Determine the [x, y] coordinate at the center of the cell enclosing the given text.  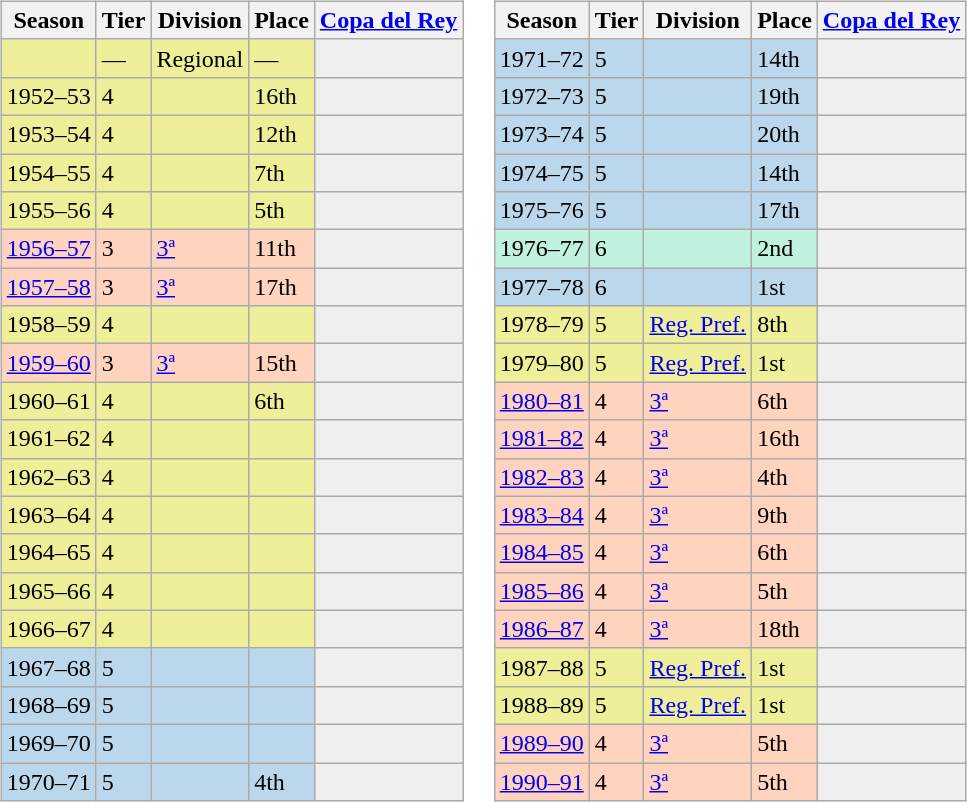
1982–83 [542, 477]
15th [282, 363]
1970–71 [48, 781]
1965–66 [48, 591]
1963–64 [48, 515]
1986–87 [542, 629]
1974–75 [542, 173]
9th [785, 515]
20th [785, 134]
12th [282, 134]
1954–55 [48, 173]
1967–68 [48, 667]
1958–59 [48, 325]
11th [282, 249]
1966–67 [48, 629]
1971–72 [542, 58]
1952–53 [48, 96]
1957–58 [48, 287]
1956–57 [48, 249]
2nd [785, 249]
19th [785, 96]
1987–88 [542, 667]
1977–78 [542, 287]
1953–54 [48, 134]
8th [785, 325]
1984–85 [542, 553]
1988–89 [542, 705]
18th [785, 629]
1962–63 [48, 477]
1990–91 [542, 781]
1979–80 [542, 363]
1980–81 [542, 401]
1969–70 [48, 743]
1976–77 [542, 249]
1975–76 [542, 211]
1959–60 [48, 363]
1955–56 [48, 211]
1985–86 [542, 591]
1973–74 [542, 134]
1989–90 [542, 743]
1961–62 [48, 439]
7th [282, 173]
1960–61 [48, 401]
1964–65 [48, 553]
1981–82 [542, 439]
1972–73 [542, 96]
Regional [200, 58]
1968–69 [48, 705]
1978–79 [542, 325]
1983–84 [542, 515]
